Output the (X, Y) coordinate of the center of the cell containing the given text.  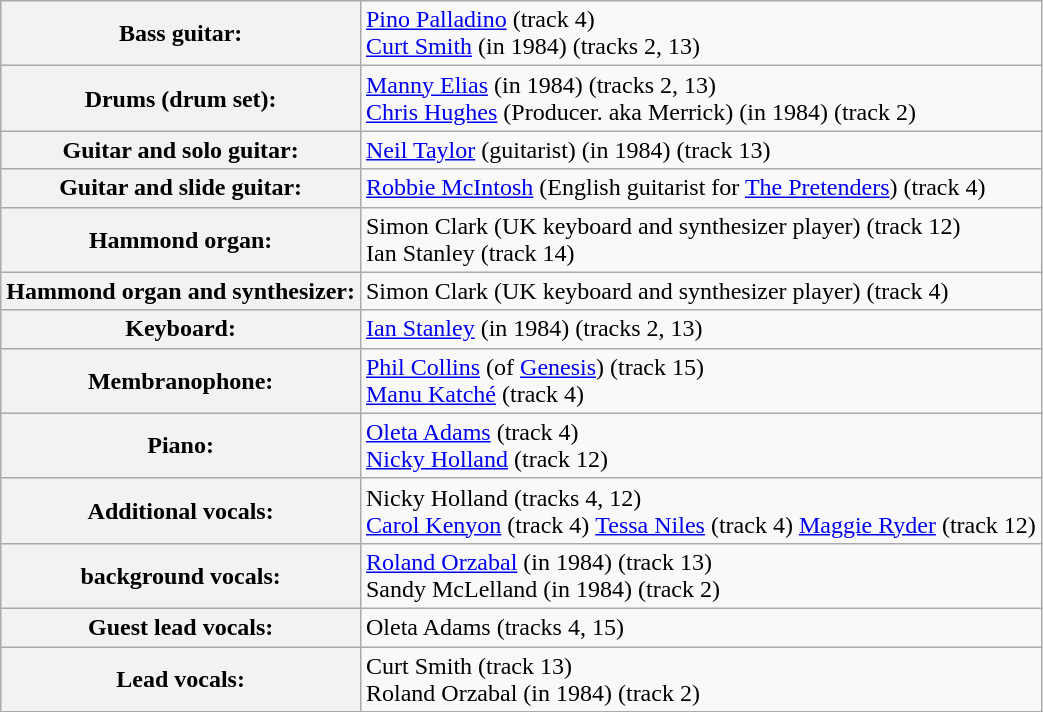
Bass guitar: (181, 34)
background vocals: (181, 576)
Nicky Holland (tracks 4, 12)Carol Kenyon (track 4) Tessa Niles (track 4) Maggie Ryder (track 12) (700, 510)
Lead vocals: (181, 678)
Neil Taylor (guitarist) (in 1984) (track 13) (700, 150)
Guitar and solo guitar: (181, 150)
Pino Palladino (track 4)Curt Smith (in 1984) (tracks 2, 13) (700, 34)
Curt Smith (track 13)Roland Orzabal (in 1984) (track 2) (700, 678)
Ian Stanley (in 1984) (tracks 2, 13) (700, 329)
Guest lead vocals: (181, 627)
Additional vocals: (181, 510)
Simon Clark (UK keyboard and synthesizer player) (track 12)Ian Stanley (track 14) (700, 240)
Hammond organ: (181, 240)
Simon Clark (UK keyboard and synthesizer player) (track 4) (700, 291)
Keyboard: (181, 329)
Roland Orzabal (in 1984) (track 13)Sandy McLelland (in 1984) (track 2) (700, 576)
Hammond organ and synthesizer: (181, 291)
Piano: (181, 446)
Membranophone: (181, 380)
Oleta Adams (tracks 4, 15) (700, 627)
Manny Elias (in 1984) (tracks 2, 13)Chris Hughes (Producer. aka Merrick) (in 1984) (track 2) (700, 98)
Robbie McIntosh (English guitarist for The Pretenders) (track 4) (700, 188)
Oleta Adams (track 4)Nicky Holland (track 12) (700, 446)
Guitar and slide guitar: (181, 188)
Drums (drum set): (181, 98)
Phil Collins (of Genesis) (track 15)Manu Katché (track 4) (700, 380)
